Find where the given text appears and provide that cell's center as [X, Y] coordinate. 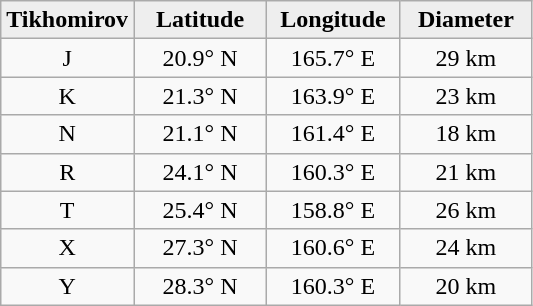
21 km [466, 172]
X [68, 248]
21.1° N [200, 134]
20 km [466, 286]
Diameter [466, 20]
163.9° E [334, 96]
Y [68, 286]
25.4° N [200, 210]
29 km [466, 58]
T [68, 210]
21.3° N [200, 96]
24 km [466, 248]
Latitude [200, 20]
20.9° N [200, 58]
28.3° N [200, 286]
K [68, 96]
27.3° N [200, 248]
18 km [466, 134]
23 km [466, 96]
158.8° E [334, 210]
160.6° E [334, 248]
J [68, 58]
26 km [466, 210]
Longitude [334, 20]
N [68, 134]
24.1° N [200, 172]
Tikhomirov [68, 20]
165.7° E [334, 58]
161.4° E [334, 134]
R [68, 172]
